Detect which cell encompasses the target text, then output its [x, y] center coordinate. 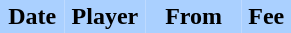
Date [32, 16]
From [194, 16]
Player [106, 16]
Fee [266, 16]
